Return [x, y] of the center of cell containing provided text 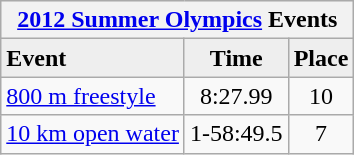
1-58:49.5 [236, 134]
2012 Summer Olympics Events [178, 20]
Place [321, 58]
8:27.99 [236, 96]
Time [236, 58]
10 km open water [93, 134]
10 [321, 96]
Event [93, 58]
800 m freestyle [93, 96]
7 [321, 134]
